From the cell containing the given text, extract its center point as [x, y] coordinate. 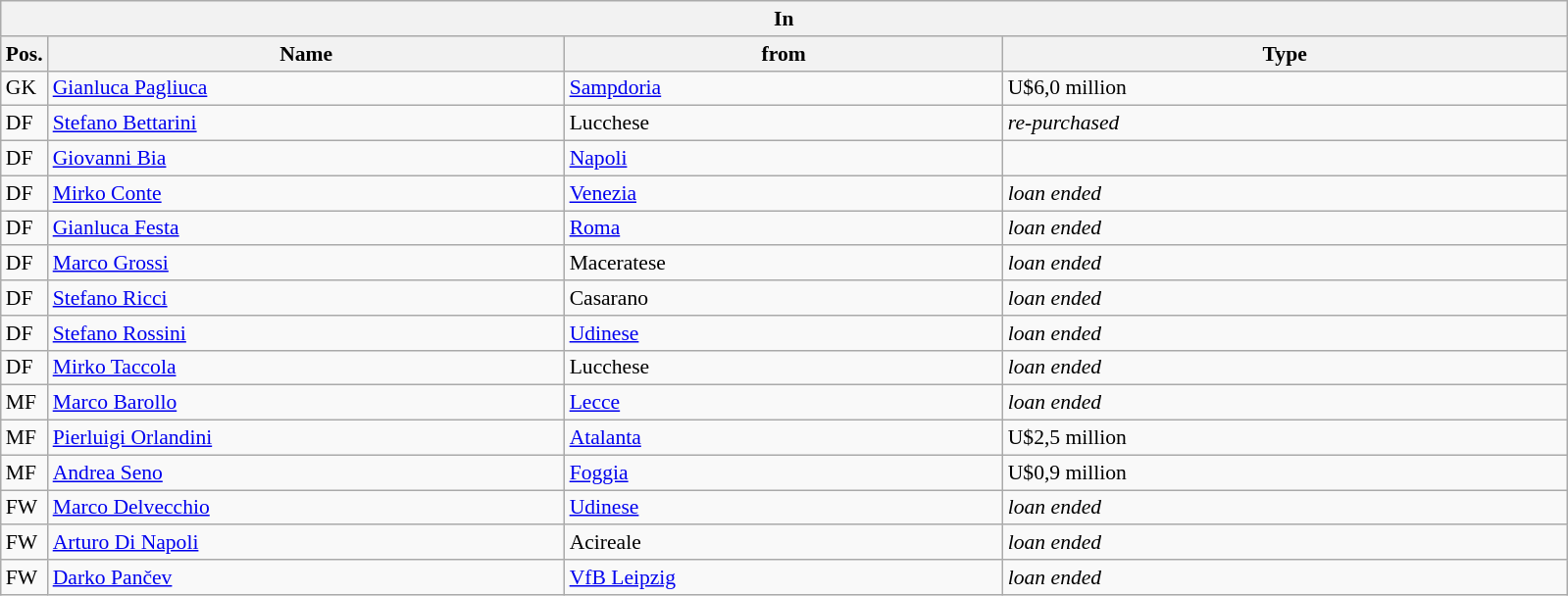
Type [1285, 54]
Atalanta [784, 438]
Mirko Conte [306, 193]
Marco Grossi [306, 264]
re-purchased [1285, 124]
from [784, 54]
Roma [784, 228]
Pierluigi Orlandini [306, 438]
Pos. [25, 54]
Marco Barollo [306, 403]
Foggia [784, 472]
Mirko Taccola [306, 368]
Venezia [784, 193]
U$6,0 million [1285, 88]
GK [25, 88]
Marco Delvecchio [306, 508]
Maceratese [784, 264]
Lecce [784, 403]
Darko Pančev [306, 577]
Casarano [784, 298]
U$0,9 million [1285, 472]
Stefano Rossini [306, 333]
Stefano Ricci [306, 298]
Andrea Seno [306, 472]
Sampdoria [784, 88]
Stefano Bettarini [306, 124]
Name [306, 54]
In [784, 19]
Giovanni Bia [306, 159]
U$2,5 million [1285, 438]
Gianluca Festa [306, 228]
VfB Leipzig [784, 577]
Gianluca Pagliuca [306, 88]
Acireale [784, 543]
Arturo Di Napoli [306, 543]
Napoli [784, 159]
